Identify which cell holds the provided text, then report its [X, Y] central coordinate. 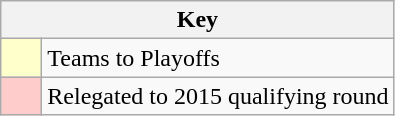
Teams to Playoffs [218, 58]
Relegated to 2015 qualifying round [218, 96]
Key [198, 20]
